Extract the (X, Y) coordinate from the center of the cell holding the provided text.  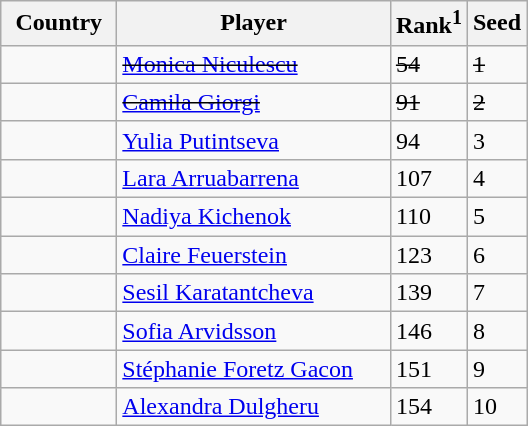
Monica Niculescu (254, 64)
3 (496, 140)
9 (496, 369)
8 (496, 331)
6 (496, 255)
2 (496, 102)
Sofia Arvidsson (254, 331)
151 (428, 369)
Lara Arruabarrena (254, 178)
Camila Giorgi (254, 102)
Sesil Karatantcheva (254, 293)
Nadiya Kichenok (254, 217)
Rank1 (428, 24)
Yulia Putintseva (254, 140)
94 (428, 140)
10 (496, 407)
110 (428, 217)
Alexandra Dulgheru (254, 407)
54 (428, 64)
107 (428, 178)
Country (59, 24)
Seed (496, 24)
146 (428, 331)
Stéphanie Foretz Gacon (254, 369)
139 (428, 293)
123 (428, 255)
Claire Feuerstein (254, 255)
4 (496, 178)
1 (496, 64)
91 (428, 102)
5 (496, 217)
154 (428, 407)
Player (254, 24)
7 (496, 293)
